Extract the [X, Y] coordinate from the center of the cell holding the provided text.  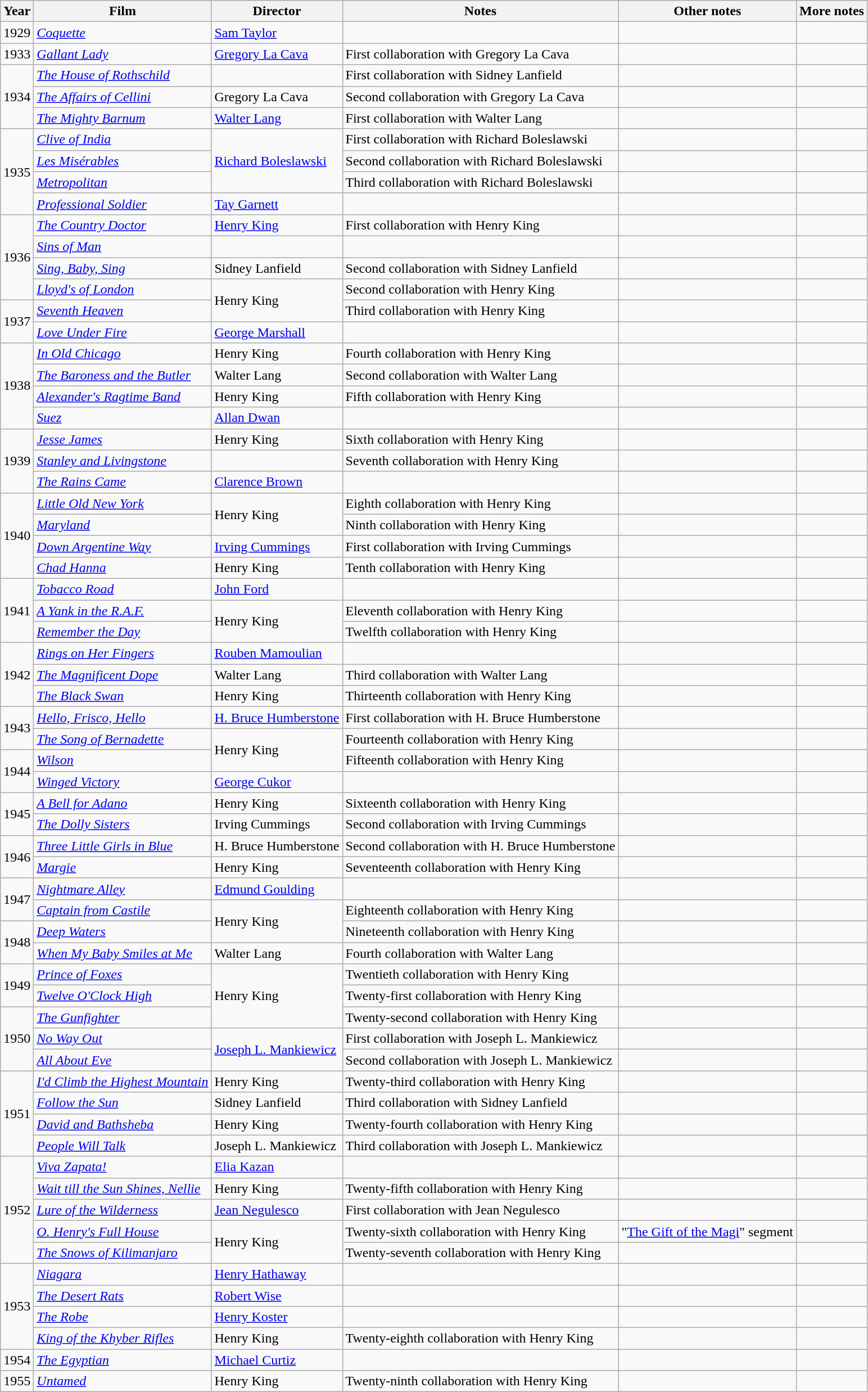
Wait till the Sun Shines, Nellie [123, 1188]
Three Little Girls in Blue [123, 846]
First collaboration with Henry King [480, 225]
I'd Climb the Highest Mountain [123, 1082]
Margie [123, 867]
1952 [17, 1210]
Fifth collaboration with Henry King [480, 397]
Year [17, 11]
Jesse James [123, 439]
Ninth collaboration with Henry King [480, 525]
First collaboration with H. Bruce Humberstone [480, 718]
Rouben Mamoulian [277, 654]
Coquette [123, 33]
Clarence Brown [277, 482]
1935 [17, 172]
1941 [17, 610]
Third collaboration with Walter Lang [480, 675]
The Snows of Kilimanjaro [123, 1253]
Thirteenth collaboration with Henry King [480, 696]
Gallant Lady [123, 54]
Down Argentine Way [123, 546]
The Robe [123, 1317]
People Will Talk [123, 1146]
Metropolitan [123, 182]
Fifteenth collaboration with Henry King [480, 760]
Third collaboration with Henry King [480, 311]
The Dolly Sisters [123, 825]
Second collaboration with Sidney Lanfield [480, 268]
Niagara [123, 1274]
Second collaboration with Henry King [480, 290]
1949 [17, 985]
Remember the Day [123, 632]
When My Baby Smiles at Me [123, 953]
The Desert Rats [123, 1295]
The Song of Bernadette [123, 739]
First collaboration with Joseph L. Mankiewicz [480, 1039]
1937 [17, 322]
1939 [17, 461]
The Mighty Barnum [123, 118]
Tobacco Road [123, 589]
Jean Negulesco [277, 1210]
1947 [17, 899]
Second collaboration with Walter Lang [480, 375]
Edmund Goulding [277, 889]
King of the Khyber Rifles [123, 1339]
Tay Garnett [277, 204]
A Yank in the R.A.F. [123, 610]
Stanley and Livingstone [123, 461]
1946 [17, 857]
Twenty-sixth collaboration with Henry King [480, 1231]
1933 [17, 54]
George Cukor [277, 782]
Hello, Frisco, Hello [123, 718]
Second collaboration with Irving Cummings [480, 825]
O. Henry's Full House [123, 1231]
Little Old New York [123, 503]
Viva Zapata! [123, 1167]
Seventeenth collaboration with Henry King [480, 867]
Second collaboration with Richard Boleslawski [480, 161]
Follow the Sun [123, 1103]
Love Under Fire [123, 332]
Richard Boleslawski [277, 161]
First collaboration with Irving Cummings [480, 546]
Director [277, 11]
Captain from Castile [123, 910]
Chad Hanna [123, 567]
In Old Chicago [123, 354]
1936 [17, 257]
Third collaboration with Sidney Lanfield [480, 1103]
Wilson [123, 760]
Sixth collaboration with Henry King [480, 439]
Twenty-fifth collaboration with Henry King [480, 1188]
Lloyd's of London [123, 290]
Clive of India [123, 139]
Winged Victory [123, 782]
1948 [17, 942]
Henry Hathaway [277, 1274]
Film [123, 11]
Les Misérables [123, 161]
Alexander's Ragtime Band [123, 397]
Lure of the Wilderness [123, 1210]
1942 [17, 675]
Nightmare Alley [123, 889]
More notes [832, 11]
Twenty-ninth collaboration with Henry King [480, 1381]
Sing, Baby, Sing [123, 268]
1954 [17, 1360]
1951 [17, 1114]
Prince of Foxes [123, 975]
Twenty-second collaboration with Henry King [480, 1017]
Eleventh collaboration with Henry King [480, 610]
Twelve O'Clock High [123, 996]
1940 [17, 535]
The Egyptian [123, 1360]
Robert Wise [277, 1295]
The Affairs of Cellini [123, 97]
The Black Swan [123, 696]
Sam Taylor [277, 33]
Fourteenth collaboration with Henry King [480, 739]
Deep Waters [123, 931]
Michael Curtiz [277, 1360]
Third collaboration with Richard Boleslawski [480, 182]
Tenth collaboration with Henry King [480, 567]
1953 [17, 1306]
Second collaboration with H. Bruce Humberstone [480, 846]
The Baroness and the Butler [123, 375]
1943 [17, 728]
Elia Kazan [277, 1167]
Twenty-eighth collaboration with Henry King [480, 1339]
Professional Soldier [123, 204]
1955 [17, 1381]
Sins of Man [123, 246]
The Rains Came [123, 482]
"The Gift of the Magi" segment [707, 1231]
Second collaboration with Gregory La Cava [480, 97]
All About Eve [123, 1060]
1945 [17, 814]
Seventh collaboration with Henry King [480, 461]
1938 [17, 386]
Notes [480, 11]
Henry Koster [277, 1317]
1950 [17, 1039]
A Bell for Adano [123, 803]
George Marshall [277, 332]
Twenty-seventh collaboration with Henry King [480, 1253]
Twentieth collaboration with Henry King [480, 975]
The Country Doctor [123, 225]
Allan Dwan [277, 418]
Rings on Her Fingers [123, 654]
Third collaboration with Joseph L. Mankiewicz [480, 1146]
Sixteenth collaboration with Henry King [480, 803]
The House of Rothschild [123, 75]
Nineteenth collaboration with Henry King [480, 931]
Other notes [707, 11]
Second collaboration with Joseph L. Mankiewicz [480, 1060]
Maryland [123, 525]
Twenty-first collaboration with Henry King [480, 996]
Fourth collaboration with Walter Lang [480, 953]
1944 [17, 771]
David and Bathsheba [123, 1124]
First collaboration with Sidney Lanfield [480, 75]
1929 [17, 33]
No Way Out [123, 1039]
Untamed [123, 1381]
The Magnificent Dope [123, 675]
John Ford [277, 589]
Seventh Heaven [123, 311]
The Gunfighter [123, 1017]
First collaboration with Richard Boleslawski [480, 139]
First collaboration with Jean Negulesco [480, 1210]
Suez [123, 418]
Eighth collaboration with Henry King [480, 503]
Eighteenth collaboration with Henry King [480, 910]
First collaboration with Gregory La Cava [480, 54]
1934 [17, 97]
Twenty-third collaboration with Henry King [480, 1082]
Fourth collaboration with Henry King [480, 354]
Twelfth collaboration with Henry King [480, 632]
Twenty-fourth collaboration with Henry King [480, 1124]
First collaboration with Walter Lang [480, 118]
